Search for the cell housing the specified text and yield its (X, Y) center coordinate. 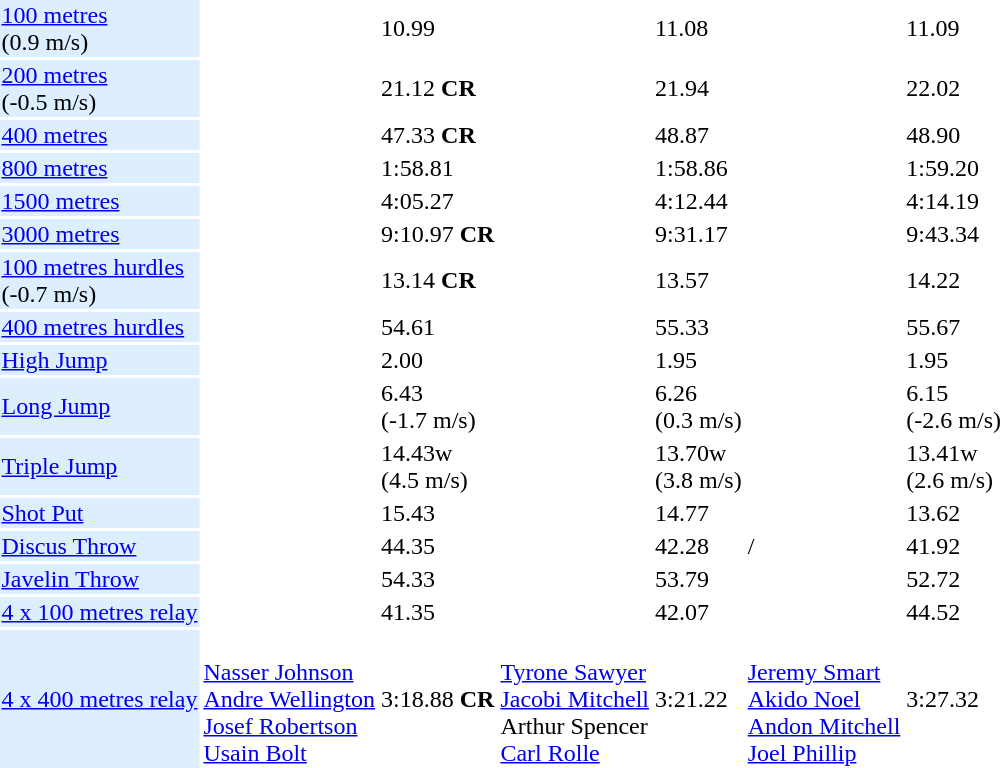
High Jump (100, 360)
47.33 CR (438, 135)
400 metres hurdles (100, 327)
Discus Throw (100, 546)
/ (824, 546)
9:10.97 CR (438, 234)
200 metres (-0.5 m/s) (100, 88)
2.00 (438, 360)
41.35 (438, 612)
11.08 (699, 28)
100 metres (0.9 m/s) (100, 28)
13.14 CR (438, 280)
Long Jump (100, 406)
42.07 (699, 612)
13.57 (699, 280)
1:58.86 (699, 168)
6.43 (-1.7 m/s) (438, 406)
Shot Put (100, 513)
1:58.81 (438, 168)
4 x 400 metres relay (100, 699)
3:21.22 (699, 699)
4 x 100 metres relay (100, 612)
21.94 (699, 88)
14.77 (699, 513)
21.12 CR (438, 88)
Tyrone Sawyer Jacobi Mitchell Arthur Spencer Carl Rolle (575, 699)
Nasser Johnson Andre Wellington Josef Robertson Usain Bolt (290, 699)
54.33 (438, 579)
1.95 (699, 360)
4:05.27 (438, 201)
6.26 (0.3 m/s) (699, 406)
Javelin Throw (100, 579)
10.99 (438, 28)
55.33 (699, 327)
48.87 (699, 135)
Triple Jump (100, 466)
13.70w (3.8 m/s) (699, 466)
15.43 (438, 513)
44.35 (438, 546)
9:31.17 (699, 234)
14.43w (4.5 m/s) (438, 466)
53.79 (699, 579)
1500 metres (100, 201)
100 metres hurdles (-0.7 m/s) (100, 280)
54.61 (438, 327)
42.28 (699, 546)
4:12.44 (699, 201)
3:18.88 CR (438, 699)
3000 metres (100, 234)
400 metres (100, 135)
Jeremy Smart Akido Noel Andon Mitchell Joel Phillip (824, 699)
800 metres (100, 168)
